Determine the [x, y] coordinate at the center of the cell enclosing the given text.  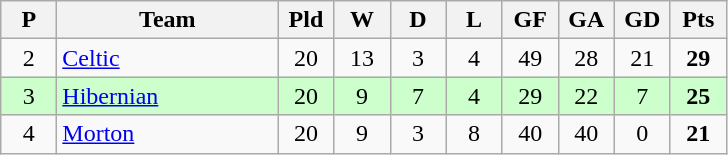
GF [530, 20]
0 [642, 134]
L [474, 20]
13 [362, 58]
GA [586, 20]
8 [474, 134]
49 [530, 58]
Celtic [168, 58]
25 [698, 96]
28 [586, 58]
22 [586, 96]
Hibernian [168, 96]
P [29, 20]
Pld [306, 20]
W [362, 20]
Pts [698, 20]
GD [642, 20]
Team [168, 20]
Morton [168, 134]
2 [29, 58]
D [418, 20]
